Pinpoint the cell where the given text exists, returning its [x, y] midpoint coordinate. 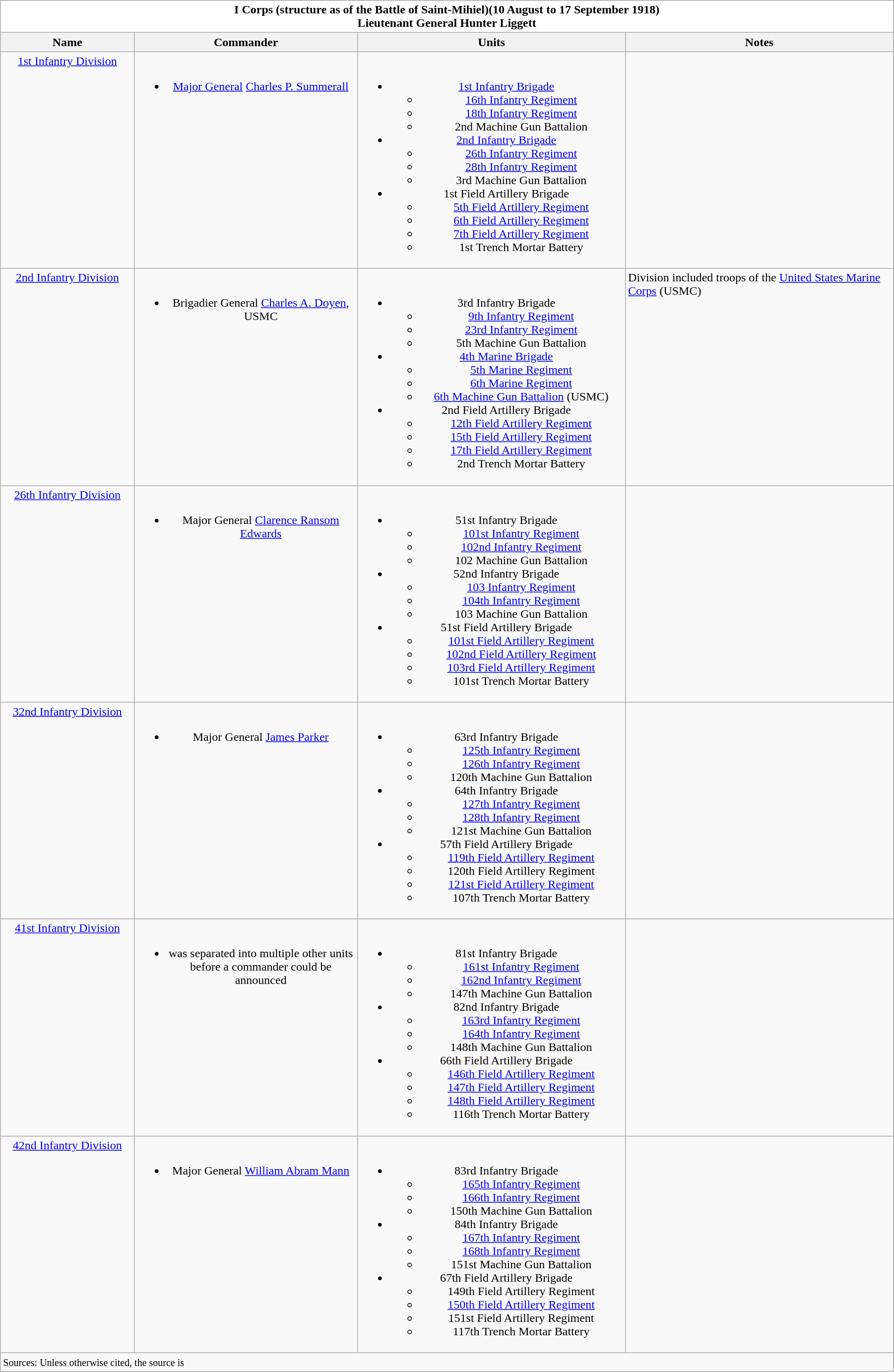
Commander [246, 42]
Name [67, 42]
Major General Clarence Ransom Edwards [246, 593]
Units [492, 42]
32nd Infantry Division [67, 811]
was separated into multiple other units before a commander could be announced [246, 1027]
Notes [760, 42]
Major General James Parker [246, 811]
Division included troops of the United States Marine Corps (USMC) [760, 377]
26th Infantry Division [67, 593]
Major General Charles P. Summerall [246, 160]
Major General William Abram Mann [246, 1244]
Brigadier General Charles A. Doyen, USMC [246, 377]
Sources: Unless otherwise cited, the source is [447, 1362]
1st Infantry Division [67, 160]
2nd Infantry Division [67, 377]
42nd Infantry Division [67, 1244]
I Corps (structure as of the Battle of Saint-Mihiel)(10 August to 17 September 1918)Lieutenant General Hunter Liggett [447, 17]
41st Infantry Division [67, 1027]
